Detect which cell encompasses the target text, then output its (x, y) center coordinate. 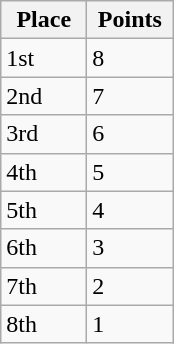
6 (130, 134)
1 (130, 324)
5 (130, 172)
3rd (44, 134)
1st (44, 58)
8th (44, 324)
3 (130, 248)
5th (44, 210)
2nd (44, 96)
6th (44, 248)
Place (44, 20)
4th (44, 172)
Points (130, 20)
2 (130, 286)
4 (130, 210)
7th (44, 286)
8 (130, 58)
7 (130, 96)
